Pinpoint the cell where the given text exists, returning its [X, Y] midpoint coordinate. 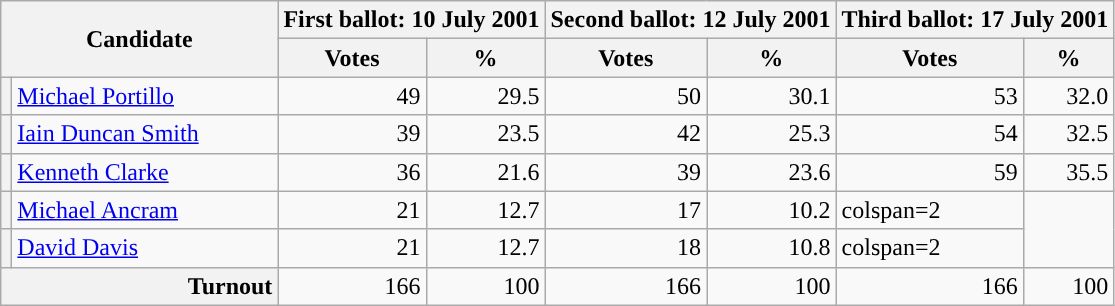
23.5 [486, 134]
53 [930, 96]
59 [930, 172]
49 [352, 96]
36 [352, 172]
32.0 [1068, 96]
Iain Duncan Smith [145, 134]
Kenneth Clarke [145, 172]
10.2 [771, 210]
Turnout [140, 286]
18 [626, 248]
50 [626, 96]
10.8 [771, 248]
David Davis [145, 248]
Second ballot: 12 July 2001 [690, 20]
42 [626, 134]
29.5 [486, 96]
Third ballot: 17 July 2001 [975, 20]
25.3 [771, 134]
Michael Portillo [145, 96]
17 [626, 210]
Candidate [140, 39]
23.6 [771, 172]
Michael Ancram [145, 210]
21.6 [486, 172]
30.1 [771, 96]
First ballot: 10 July 2001 [412, 20]
35.5 [1068, 172]
54 [930, 134]
32.5 [1068, 134]
